Detect which cell encompasses the target text, then output its [x, y] center coordinate. 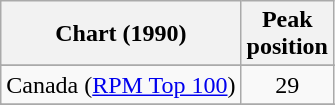
Peakposition [287, 34]
Chart (1990) [121, 34]
Canada (RPM Top 100) [121, 85]
29 [287, 85]
